Capture the cell that displays the provided text and extract its (X, Y) central coordinate. 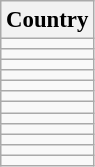
Country (48, 20)
